Detect which cell encompasses the target text, then output its (X, Y) center coordinate. 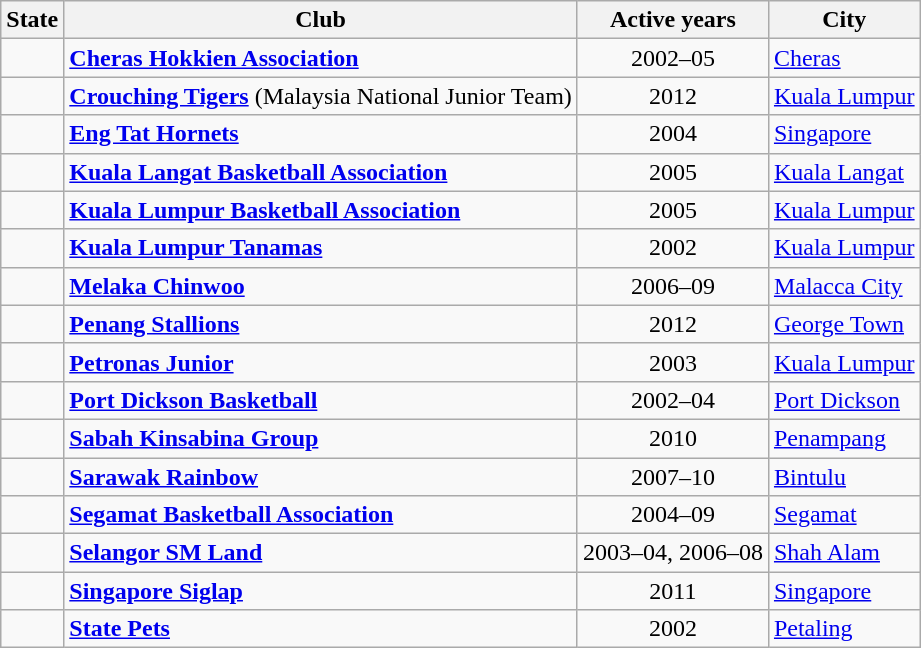
State Pets (321, 629)
Penampang (844, 438)
Kuala Lumpur Tanamas (321, 248)
Melaka Chinwoo (321, 286)
Petronas Junior (321, 362)
2003 (672, 362)
2010 (672, 438)
Port Dickson Basketball (321, 400)
Crouching Tigers (Malaysia National Junior Team) (321, 96)
2004 (672, 134)
2004–09 (672, 515)
Cheras Hokkien Association (321, 58)
2011 (672, 591)
State (32, 20)
Club (321, 20)
Cheras (844, 58)
Kuala Lumpur Basketball Association (321, 210)
Malacca City (844, 286)
Petaling (844, 629)
George Town (844, 324)
2007–10 (672, 477)
Active years (672, 20)
Singapore Siglap (321, 591)
City (844, 20)
Segamat Basketball Association (321, 515)
2003–04, 2006–08 (672, 553)
Sarawak Rainbow (321, 477)
Bintulu (844, 477)
Kuala Langat Basketball Association (321, 172)
Selangor SM Land (321, 553)
Kuala Langat (844, 172)
Penang Stallions (321, 324)
Port Dickson (844, 400)
Segamat (844, 515)
2002–04 (672, 400)
Eng Tat Hornets (321, 134)
2002–05 (672, 58)
Shah Alam (844, 553)
Sabah Kinsabina Group (321, 438)
2006–09 (672, 286)
